Locate the cell with the specified text and output its (x, y) center coordinate. 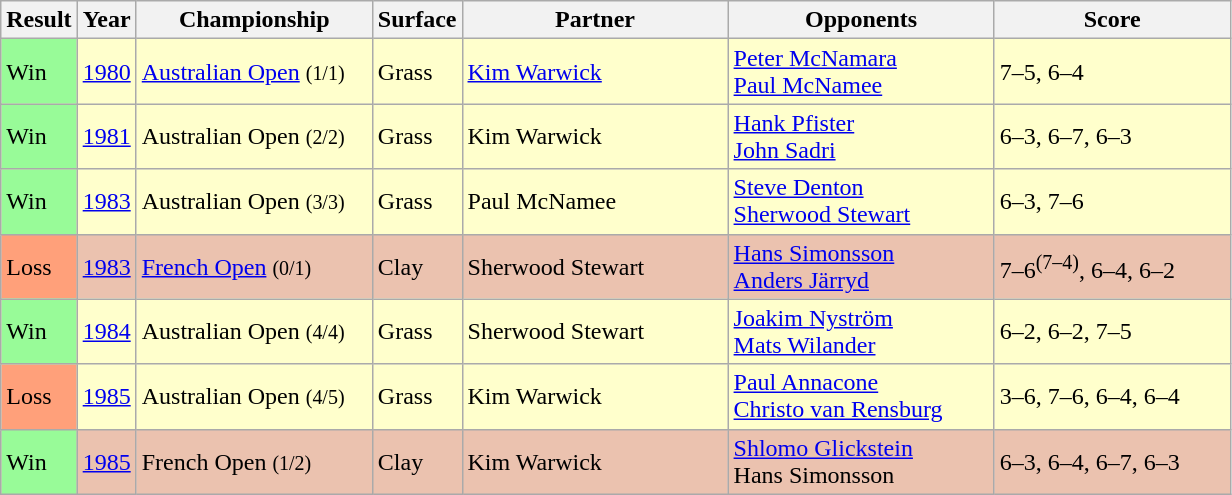
6–2, 6–2, 7–5 (1112, 332)
1980 (106, 72)
6–3, 7–6 (1112, 202)
Australian Open (1/1) (254, 72)
French Open (0/1) (254, 266)
Australian Open (3/3) (254, 202)
6–3, 6–7, 6–3 (1112, 136)
Steve Denton Sherwood Stewart (861, 202)
Hans Simonsson Anders Järryd (861, 266)
Australian Open (2/2) (254, 136)
6–3, 6–4, 6–7, 6–3 (1112, 462)
Australian Open (4/5) (254, 396)
Score (1112, 20)
French Open (1/2) (254, 462)
1984 (106, 332)
Paul McNamee (595, 202)
3–6, 7–6, 6–4, 6–4 (1112, 396)
Surface (417, 20)
Championship (254, 20)
1981 (106, 136)
Hank Pfister John Sadri (861, 136)
Shlomo Glickstein Hans Simonsson (861, 462)
Result (39, 20)
Year (106, 20)
Partner (595, 20)
Joakim Nyström Mats Wilander (861, 332)
Paul Annacone Christo van Rensburg (861, 396)
Peter McNamara Paul McNamee (861, 72)
Opponents (861, 20)
Australian Open (4/4) (254, 332)
7–5, 6–4 (1112, 72)
7–6(7–4), 6–4, 6–2 (1112, 266)
